Detect which cell encompasses the target text, then output its (X, Y) center coordinate. 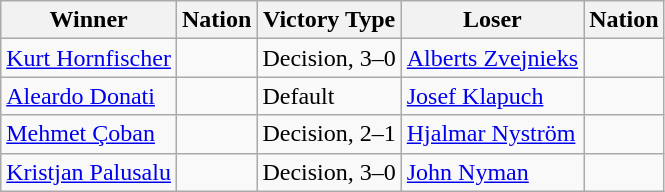
Decision, 2–1 (329, 134)
Victory Type (329, 20)
Mehmet Çoban (89, 134)
Kristjan Palusalu (89, 172)
Default (329, 96)
Aleardo Donati (89, 96)
Winner (89, 20)
Hjalmar Nyström (492, 134)
John Nyman (492, 172)
Josef Klapuch (492, 96)
Loser (492, 20)
Alberts Zvejnieks (492, 58)
Kurt Hornfischer (89, 58)
